Scan for the cell matching the given text and deliver its [X, Y] coordinate at center. 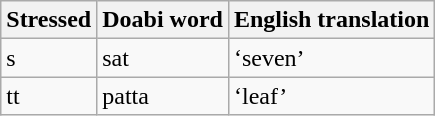
‘seven’ [331, 58]
Doabi word [163, 20]
patta [163, 96]
s [49, 58]
Stressed [49, 20]
‘leaf’ [331, 96]
tt [49, 96]
sat [163, 58]
English translation [331, 20]
